Return the [x, y] coordinate for the center point of the cell that contains the specified text.  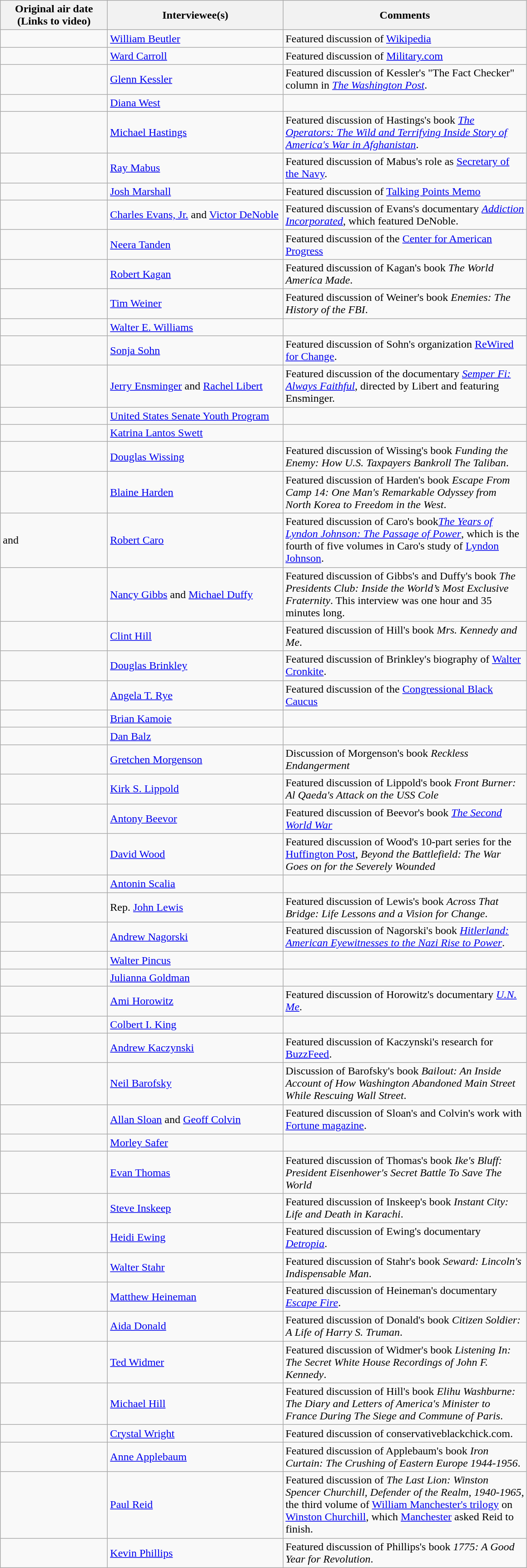
Evan Thomas [195, 1172]
Ted Widmer [195, 1362]
Walter E. Williams [195, 327]
Anne Applebaum [195, 1457]
Featured discussion of Kaczynski's research for BuzzFeed. [405, 1048]
Neil Barofsky [195, 1084]
Jerry Ensminger and Rachel Libert [195, 386]
Discussion of Barofsky's book Bailout: An Inside Account of How Washington Abandoned Main Street While Rescuing Wall Street. [405, 1084]
Douglas Wissing [195, 456]
Featured discussion of Phillips's book 1775: A Good Year for Revolution. [405, 1553]
Featured discussion of Sloan's and Colvin's work with Fortune magazine. [405, 1119]
Featured discussion of Thomas's book Ike's Bluff: President Eisenhower's Secret Battle To Save The World [405, 1172]
Featured discussion of Harden's book Escape From Camp 14: One Man's Remarkable Odyssey from North Korea to Freedom in the West. [405, 492]
Aida Donald [195, 1326]
Andrew Nagorski [195, 937]
Kevin Phillips [195, 1553]
Neera Tanden [195, 245]
Featured discussion of Sohn's organization ReWired for Change. [405, 351]
Rep. John Lewis [195, 907]
Featured discussion of Widmer's book Listening In: The Secret White House Recordings of John F. Kennedy. [405, 1362]
and [54, 540]
Katrina Lantos Swett [195, 433]
Featured discussion of Beevor's book The Second World War [405, 818]
Walter Stahr [195, 1267]
Featured discussion of Mabus's role as Secretary of the Navy. [405, 168]
Featured discussion of Kagan's book The World America Made. [405, 274]
Angela T. Rye [195, 695]
Josh Marshall [195, 191]
Featured discussion of Brinkley's biography of Walter Cronkite. [405, 665]
Featured discussion of Donald's book Citizen Soldier: A Life of Harry S. Truman. [405, 1326]
Featured discussion of Applebaum's book Iron Curtain: The Crushing of Eastern Europe 1944-1956. [405, 1457]
Featured discussion of Ewing's documentary Detropia. [405, 1237]
Comments [405, 15]
Robert Kagan [195, 274]
Blaine Harden [195, 492]
Ami Horowitz [195, 1001]
United States Senate Youth Program [195, 416]
Steve Inskeep [195, 1208]
Ward Carroll [195, 56]
Gretchen Morgenson [195, 759]
Featured discussion of Hill's book Elihu Washburne: The Diary and Letters of America's Minister to France During The Siege and Commune of Paris. [405, 1404]
Clint Hill [195, 636]
Colbert I. King [195, 1024]
Julianna Goldman [195, 978]
Nancy Gibbs and Michael Duffy [195, 594]
David Wood [195, 854]
Featured discussion of Wissing's book Funding the Enemy: How U.S. Taxpayers Bankroll The Taliban. [405, 456]
Featured discussion of Inskeep's book Instant City: Life and Death in Karachi. [405, 1208]
Featured discussion of Wikipedia [405, 39]
Featured discussion of Evans's documentary Addiction Incorporated, which featured DeNoble. [405, 215]
Featured discussion of Kessler's "The Fact Checker" column in The Washington Post. [405, 79]
Tim Weiner [195, 304]
Featured discussion of the documentary Semper Fi: Always Faithful, directed by Libert and featuring Ensminger. [405, 386]
Discussion of Morgenson's book Reckless Endangerment [405, 759]
Interviewee(s) [195, 15]
Robert Caro [195, 540]
Featured discussion of Hill's book Mrs. Kennedy and Me. [405, 636]
Featured discussion of Lewis's book Across That Bridge: Life Lessons and a Vision for Change. [405, 907]
Allan Sloan and Geoff Colvin [195, 1119]
Featured discussion of Weiner's book Enemies: The History of the FBI. [405, 304]
Matthew Heineman [195, 1297]
Douglas Brinkley [195, 665]
Ray Mabus [195, 168]
Featured discussion of Lippold's book Front Burner: Al Qaeda's Attack on the USS Cole [405, 789]
Michael Hill [195, 1404]
William Beutler [195, 39]
Featured discussion of Horowitz's documentary U.N. Me. [405, 1001]
Charles Evans, Jr. and Victor DeNoble [195, 215]
Crystal Wright [195, 1433]
Featured discussion of conservativeblackchick.com. [405, 1433]
Featured discussion of Nagorski's book Hitlerland: American Eyewitnesses to the Nazi Rise to Power. [405, 937]
Kirk S. Lippold [195, 789]
Antonin Scalia [195, 884]
Walter Pincus [195, 960]
Antony Beevor [195, 818]
Original air date(Links to video) [54, 15]
Featured discussion of Stahr's book Seward: Lincoln's Indispensable Man. [405, 1267]
Featured discussion of Talking Points Memo [405, 191]
Paul Reid [195, 1505]
Morley Safer [195, 1143]
Brian Kamoie [195, 719]
Featured discussion of the Center for American Progress [405, 245]
Glenn Kessler [195, 79]
Featured discussion of Wood's 10-part series for the Huffington Post, Beyond the Battlefield: The War Goes on for the Severely Wounded [405, 854]
Diana West [195, 103]
Featured discussion of Military.com [405, 56]
Sonja Sohn [195, 351]
Andrew Kaczynski [195, 1048]
Featured discussion of the Congressional Black Caucus [405, 695]
Michael Hastings [195, 132]
Featured discussion of Hastings's book The Operators: The Wild and Terrifying Inside Story of America's War in Afghanistan. [405, 132]
Featured discussion of Heineman's documentary Escape Fire. [405, 1297]
Heidi Ewing [195, 1237]
Dan Balz [195, 736]
